Scan for the cell matching the given text and deliver its [X, Y] coordinate at center. 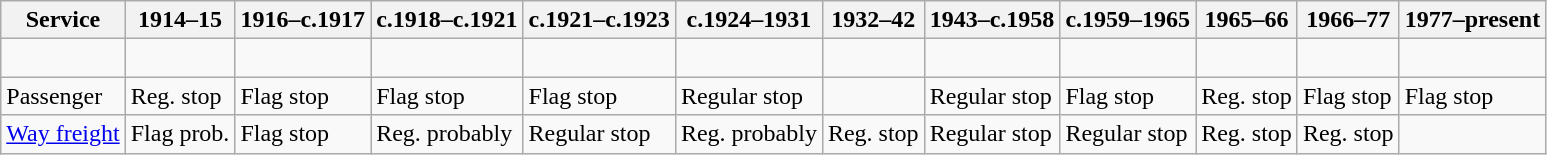
1977–present [1472, 20]
Service [63, 20]
1916–c.1917 [303, 20]
1966–77 [1348, 20]
Way freight [63, 134]
1965–66 [1247, 20]
c.1959–1965 [1128, 20]
Passenger [63, 96]
c.1924–1931 [748, 20]
c.1921–c.1923 [599, 20]
1914–15 [180, 20]
1943–c.1958 [992, 20]
1932–42 [873, 20]
c.1918–c.1921 [447, 20]
Flag prob. [180, 134]
